Determine the [x, y] coordinate at the center of the cell enclosing the given text.  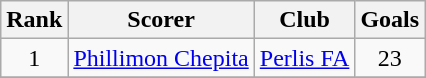
23 [390, 58]
1 [34, 58]
Phillimon Chepita [161, 58]
Rank [34, 20]
Perlis FA [304, 58]
Goals [390, 20]
Club [304, 20]
Scorer [161, 20]
